Provide the (x, y) coordinate of the cell's center where the given text is located.  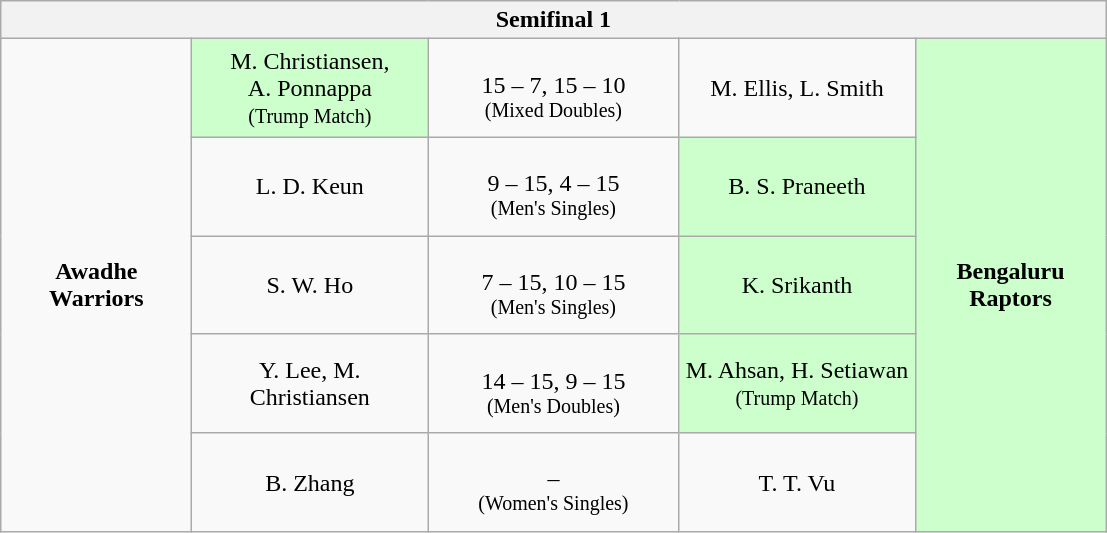
M. Christiansen,A. Ponnappa(Trump Match) (310, 88)
M. Ahsan, H. Setiawan(Trump Match) (797, 384)
9 – 15, 4 – 15(Men's Singles) (554, 186)
14 – 15, 9 – 15(Men's Doubles) (554, 384)
Awadhe Warriors (96, 286)
L. D. Keun (310, 186)
S. W. Ho (310, 286)
T. T. Vu (797, 482)
K. Srikanth (797, 286)
B. S. Praneeth (797, 186)
7 – 15, 10 – 15(Men's Singles) (554, 286)
Semifinal 1 (554, 20)
– (Women's Singles) (554, 482)
15 – 7, 15 – 10(Mixed Doubles) (554, 88)
Bengaluru Raptors (1010, 286)
B. Zhang (310, 482)
Y. Lee, M. Christiansen (310, 384)
M. Ellis, L. Smith (797, 88)
